Determine the [x, y] coordinate at the center of the cell enclosing the given text.  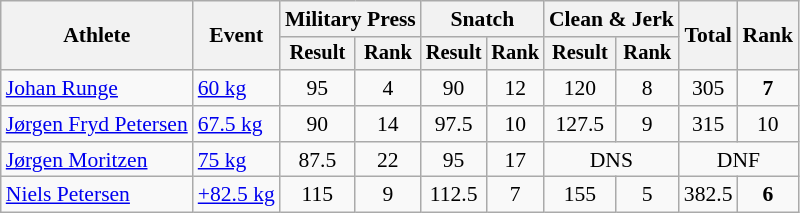
127.5 [580, 124]
67.5 kg [236, 124]
Event [236, 36]
315 [708, 124]
14 [388, 124]
305 [708, 88]
115 [318, 195]
Niels Petersen [97, 195]
Total [708, 36]
120 [580, 88]
Athlete [97, 36]
Jørgen Moritzen [97, 160]
Military Press [350, 19]
155 [580, 195]
DNF [738, 160]
+82.5 kg [236, 195]
Clean & Jerk [612, 19]
97.5 [454, 124]
22 [388, 160]
382.5 [708, 195]
60 kg [236, 88]
DNS [612, 160]
75 kg [236, 160]
5 [648, 195]
6 [768, 195]
87.5 [318, 160]
112.5 [454, 195]
12 [515, 88]
8 [648, 88]
Johan Runge [97, 88]
17 [515, 160]
4 [388, 88]
Snatch [482, 19]
Jørgen Fryd Petersen [97, 124]
